Search for the cell housing the specified text and yield its [x, y] center coordinate. 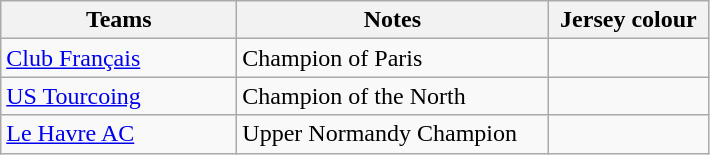
Upper Normandy Champion [392, 134]
US Tourcoing [119, 96]
Club Français [119, 58]
Le Havre AC [119, 134]
Notes [392, 20]
Jersey colour [628, 20]
Champion of the North [392, 96]
Champion of Paris [392, 58]
Teams [119, 20]
